Search for the cell housing the specified text and yield its [X, Y] center coordinate. 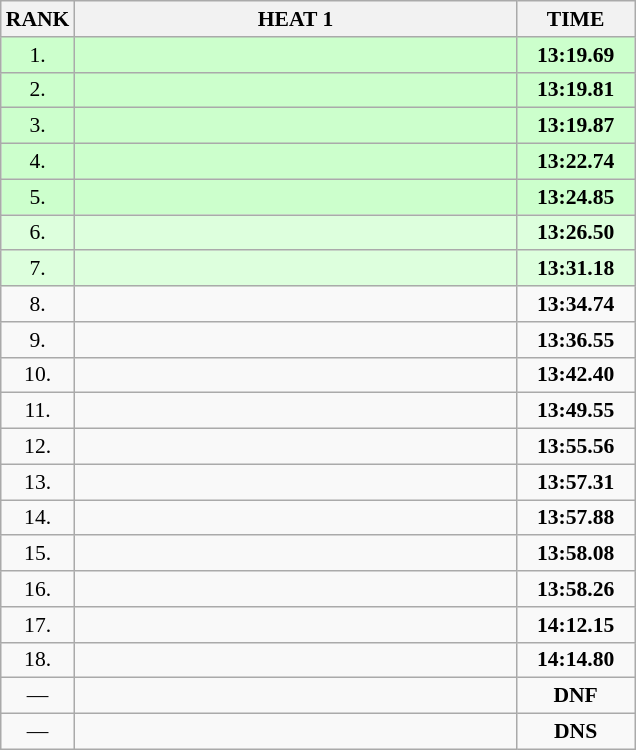
13:24.85 [576, 197]
7. [38, 269]
16. [38, 589]
14:12.15 [576, 625]
13:19.81 [576, 90]
13:57.88 [576, 518]
13:58.08 [576, 554]
17. [38, 625]
11. [38, 411]
1. [38, 55]
12. [38, 447]
13:36.55 [576, 340]
2. [38, 90]
13. [38, 482]
13:19.87 [576, 126]
13:49.55 [576, 411]
5. [38, 197]
13:26.50 [576, 233]
14:14.80 [576, 660]
13:22.74 [576, 162]
13:55.56 [576, 447]
13:42.40 [576, 375]
14. [38, 518]
13:31.18 [576, 269]
DNS [576, 732]
15. [38, 554]
4. [38, 162]
10. [38, 375]
RANK [38, 19]
13:57.31 [576, 482]
13:58.26 [576, 589]
DNF [576, 696]
8. [38, 304]
9. [38, 340]
HEAT 1 [295, 19]
TIME [576, 19]
3. [38, 126]
13:34.74 [576, 304]
18. [38, 660]
6. [38, 233]
13:19.69 [576, 55]
